Identify which cell holds the provided text, then report its [x, y] central coordinate. 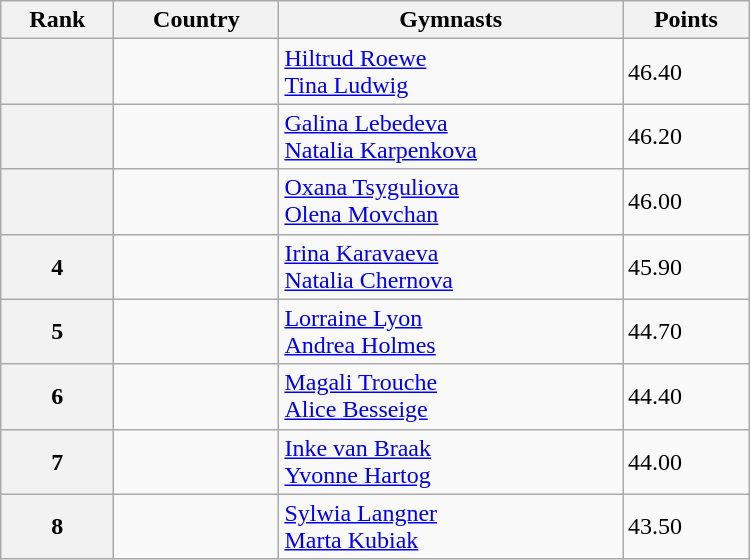
Galina Lebedeva Natalia Karpenkova [451, 136]
44.40 [686, 396]
Country [196, 20]
Inke van Braak Yvonne Hartog [451, 462]
4 [58, 266]
Gymnasts [451, 20]
46.20 [686, 136]
Sylwia Langner Marta Kubiak [451, 526]
44.70 [686, 332]
46.00 [686, 202]
Irina Karavaeva Natalia Chernova [451, 266]
Hiltrud Roewe Tina Ludwig [451, 72]
Points [686, 20]
46.40 [686, 72]
Rank [58, 20]
Magali Trouche Alice Besseige [451, 396]
Oxana Tsyguliova Olena Movchan [451, 202]
8 [58, 526]
Lorraine Lyon Andrea Holmes [451, 332]
44.00 [686, 462]
43.50 [686, 526]
6 [58, 396]
45.90 [686, 266]
7 [58, 462]
5 [58, 332]
